Locate the cell with the specified text and output its [X, Y] center coordinate. 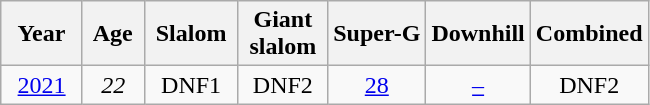
Super-G [377, 34]
DNF1 [191, 85]
28 [377, 85]
– [478, 85]
Combined [589, 34]
22 [113, 85]
Year [42, 34]
Downhill [478, 34]
2021 [42, 85]
Giant slalom [283, 34]
Age [113, 34]
Slalom [191, 34]
